Locate the cell with the specified text and output its [X, Y] center coordinate. 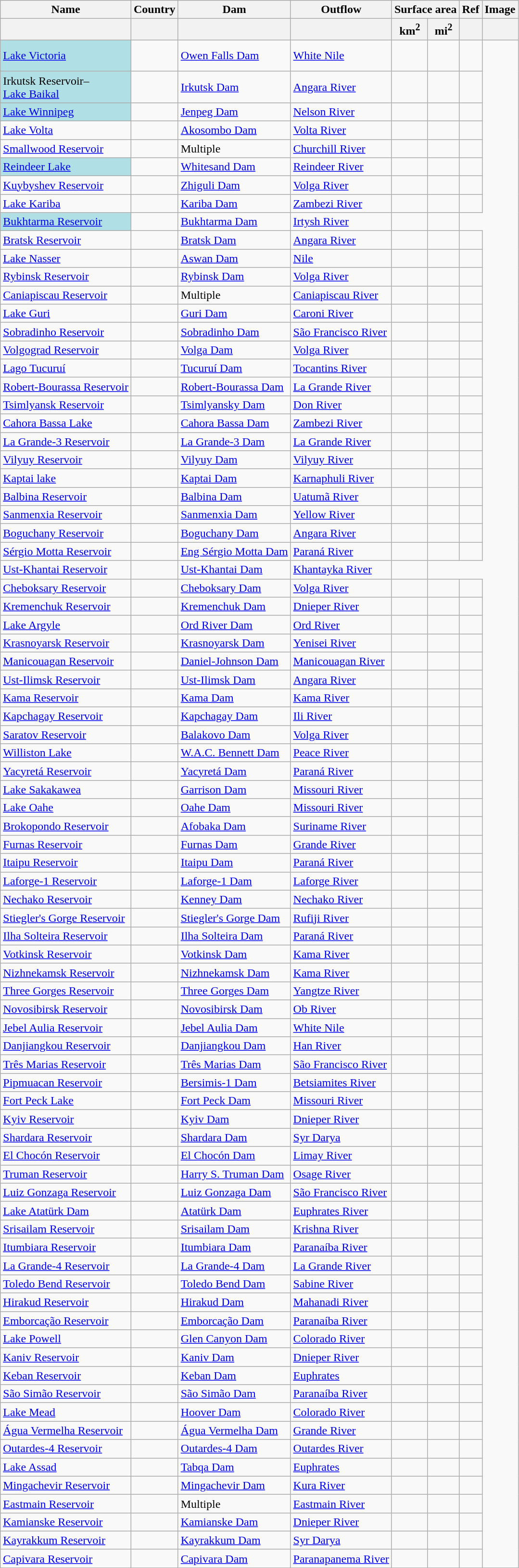
Ust-Khantai Dam [234, 570]
Limay River [341, 1156]
Kariba Dam [234, 204]
Ord River [341, 625]
Lake Sakakawea [66, 790]
Kamianske Dam [234, 1522]
Irkutsk Reservoir–Lake Baikal [66, 87]
São Simão Reservoir [66, 1394]
Capivara Reservoir [66, 1558]
Hoover Dam [234, 1412]
Volga Dam [234, 350]
Ilha Solteira Dam [234, 936]
Fort Peck Dam [234, 1101]
Eastmain River [341, 1504]
Three Gorges Dam [234, 991]
Lake Victoria [66, 56]
Nechako Reservoir [66, 899]
El Chocón Dam [234, 1156]
Krasnoyarsk Reservoir [66, 643]
Novosibirsk Dam [234, 1009]
Nile [341, 258]
Irtysh River [341, 222]
Boguchany Dam [234, 533]
Yellow River [341, 515]
La Grande-4 Reservoir [66, 1265]
Três Marias Dam [234, 1064]
Lake Nasser [66, 258]
Nechako River [341, 899]
Kyiv Dam [234, 1119]
Kura River [341, 1485]
Whitesand Dam [234, 167]
Shardara Reservoir [66, 1137]
Yangtze River [341, 991]
Danjiangkou Reservoir [66, 1046]
Tocantins River [341, 368]
Country [154, 10]
El Chocón Reservoir [66, 1156]
Rybinsk Dam [234, 277]
Peace River [341, 753]
Name [66, 10]
Ilha Solteira Reservoir [66, 936]
Tsimlyansk Reservoir [66, 405]
Jenpeg Dam [234, 112]
Ref [470, 10]
Kayrakkum Dam [234, 1540]
Luiz Gonzaga Dam [234, 1192]
Outardes River [341, 1449]
Lake Argyle [66, 625]
Churchill River [341, 149]
Mingachevir Dam [234, 1485]
Água Vermelha Dam [234, 1430]
Atatürk Dam [234, 1211]
Vilyuy River [341, 460]
Ob River [341, 1009]
Tsimlyansky Dam [234, 405]
Balakovo Dam [234, 735]
Karnaphuli River [341, 478]
Kayrakkum Reservoir [66, 1540]
Lake Mead [66, 1412]
Yacyretá Reservoir [66, 771]
Kaniv Reservoir [66, 1357]
Daniel-Johnson Dam [234, 661]
Paranapanema River [341, 1558]
Caniapiscau River [341, 295]
Rybinsk Reservoir [66, 277]
Robert-Bourassa Reservoir [66, 386]
Tucuruí Dam [234, 368]
Hirakud Dam [234, 1302]
Krasnoyarsk Dam [234, 643]
La Grande-4 Dam [234, 1265]
La Grande-3 Reservoir [66, 442]
Jebel Aulia Dam [234, 1028]
Balbina Reservoir [66, 497]
Sobradinho Reservoir [66, 331]
Sanmenxia Dam [234, 515]
Bratsk Dam [234, 240]
Dam [234, 10]
Kaptai Dam [234, 478]
Image [500, 10]
Itaipu Dam [234, 863]
Kenney Dam [234, 899]
Vilyuy Reservoir [66, 460]
Caniapiscau Reservoir [66, 295]
Shardara Dam [234, 1137]
Sobradinho Dam [234, 331]
Pipmuacan Reservoir [66, 1083]
Ust-Ilimsk Dam [234, 679]
Itaipu Reservoir [66, 863]
W.A.C. Bennett Dam [234, 753]
Lake Guri [66, 313]
Harry S. Truman Dam [234, 1174]
Lake Volta [66, 130]
Cheboksary Dam [234, 588]
Kapchagay Reservoir [66, 716]
Itumbiara Dam [234, 1247]
Furnas Reservoir [66, 844]
Boguchany Reservoir [66, 533]
Surface area [425, 10]
Bratsk Reservoir [66, 240]
Eastmain Reservoir [66, 1504]
Kama Reservoir [66, 698]
Luiz Gonzaga Reservoir [66, 1192]
Sabine River [341, 1284]
Lake Assad [66, 1467]
Outardes-4 Reservoir [66, 1449]
Danjiangkou Dam [234, 1046]
Furnas Dam [234, 844]
Lake Atatürk Dam [66, 1211]
Mingachevir Reservoir [66, 1485]
La Grande-3 Dam [234, 442]
Stiegler's Gorge Dam [234, 918]
Kapchagay Dam [234, 716]
Volgograd Reservoir [66, 350]
Afobaka Dam [234, 826]
Toledo Bend Dam [234, 1284]
Irkutsk Dam [234, 87]
Keban Dam [234, 1376]
Nelson River [341, 112]
Bersimis-1 Dam [234, 1083]
Reindeer Lake [66, 167]
Khantayka River [341, 570]
Emborcação Dam [234, 1321]
Hirakud Reservoir [66, 1302]
Ord River Dam [234, 625]
Han River [341, 1046]
Tabqa Dam [234, 1467]
km2 [410, 30]
Uatumã River [341, 497]
Srisailam Dam [234, 1229]
Williston Lake [66, 753]
Reindeer River [341, 167]
Bukhtarma Dam [234, 222]
Votkinsk Dam [234, 954]
Laforge-1 Reservoir [66, 881]
Stiegler's Gorge Reservoir [66, 918]
Osage River [341, 1174]
Saratov Reservoir [66, 735]
Lake Kariba [66, 204]
Yenisei River [341, 643]
Jebel Aulia Reservoir [66, 1028]
Smallwood Reservoir [66, 149]
Garrison Dam [234, 790]
Ust-Ilimsk Reservoir [66, 679]
Aswan Dam [234, 258]
Three Gorges Reservoir [66, 991]
Itumbiara Reservoir [66, 1247]
Balbina Dam [234, 497]
Toledo Bend Reservoir [66, 1284]
Kaniv Dam [234, 1357]
Kamianske Reservoir [66, 1522]
Manicouagan River [341, 661]
Glen Canyon Dam [234, 1339]
Nizhnekamsk Dam [234, 972]
Capivara Dam [234, 1558]
Yacyretá Dam [234, 771]
Lake Oahe [66, 808]
Outflow [341, 10]
Suriname River [341, 826]
Rufiji River [341, 918]
Brokopondo Reservoir [66, 826]
Votkinsk Reservoir [66, 954]
Robert-Bourassa Dam [234, 386]
Akosombo Dam [234, 130]
Owen Falls Dam [234, 56]
Keban Reservoir [66, 1376]
Cheboksary Reservoir [66, 588]
Laforge-1 Dam [234, 881]
Fort Peck Lake [66, 1101]
Lake Winnipeg [66, 112]
Zhiguli Dam [234, 185]
Vilyuy Dam [234, 460]
Manicouagan Reservoir [66, 661]
Cahora Bassa Dam [234, 423]
Bukhtarma Reservoir [66, 222]
Euphrates River [341, 1211]
Kuybyshev Reservoir [66, 185]
Krishna River [341, 1229]
Sanmenxia Reservoir [66, 515]
Ili River [341, 716]
Ust-Khantai Reservoir [66, 570]
São Simão Dam [234, 1394]
Volta River [341, 130]
mi2 [443, 30]
Nizhnekamsk Reservoir [66, 972]
Kremenchuk Dam [234, 606]
Mahanadi River [341, 1302]
Sérgio Motta Reservoir [66, 551]
Kaptai lake [66, 478]
Água Vermelha Reservoir [66, 1430]
Truman Reservoir [66, 1174]
Cahora Bassa Lake [66, 423]
Três Marias Reservoir [66, 1064]
Betsiamites River [341, 1083]
Don River [341, 405]
Guri Dam [234, 313]
Novosibirsk Reservoir [66, 1009]
Laforge River [341, 881]
Lake Powell [66, 1339]
Caroni River [341, 313]
Kyiv Reservoir [66, 1119]
Eng Sérgio Motta Dam [234, 551]
Kama Dam [234, 698]
Srisailam Reservoir [66, 1229]
Lago Tucuruí [66, 368]
Kremenchuk Reservoir [66, 606]
Emborcação Reservoir [66, 1321]
Oahe Dam [234, 808]
Outardes-4 Dam [234, 1449]
